Detect which cell encompasses the target text, then output its [X, Y] center coordinate. 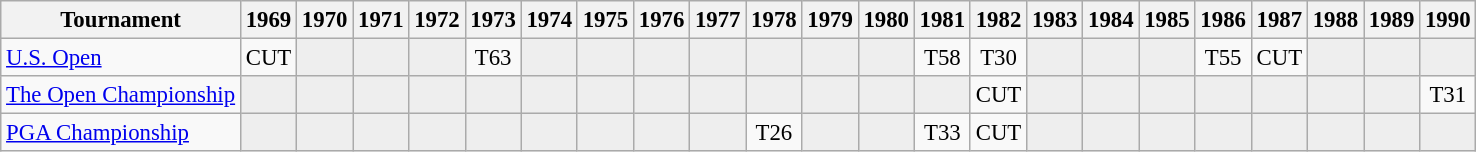
1974 [549, 20]
1987 [1279, 20]
1977 [718, 20]
1986 [1223, 20]
1982 [998, 20]
U.S. Open [121, 58]
1973 [493, 20]
1972 [437, 20]
T31 [1448, 95]
1983 [1055, 20]
1978 [774, 20]
1989 [1392, 20]
1984 [1111, 20]
The Open Championship [121, 95]
1985 [1167, 20]
T58 [942, 58]
1981 [942, 20]
T26 [774, 133]
1969 [268, 20]
1988 [1335, 20]
1980 [886, 20]
1971 [381, 20]
1990 [1448, 20]
T33 [942, 133]
1976 [661, 20]
T55 [1223, 58]
T63 [493, 58]
PGA Championship [121, 133]
1970 [325, 20]
T30 [998, 58]
1979 [830, 20]
Tournament [121, 20]
1975 [605, 20]
